For the text-containing cell, return its midpoint in (X, Y) coordinate format. 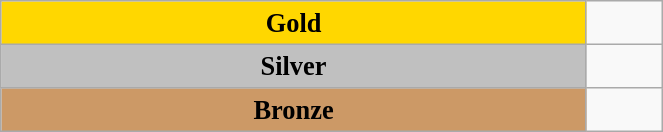
Bronze (294, 109)
Gold (294, 22)
Silver (294, 66)
